Output the (x, y) coordinate of the center of the cell containing the given text.  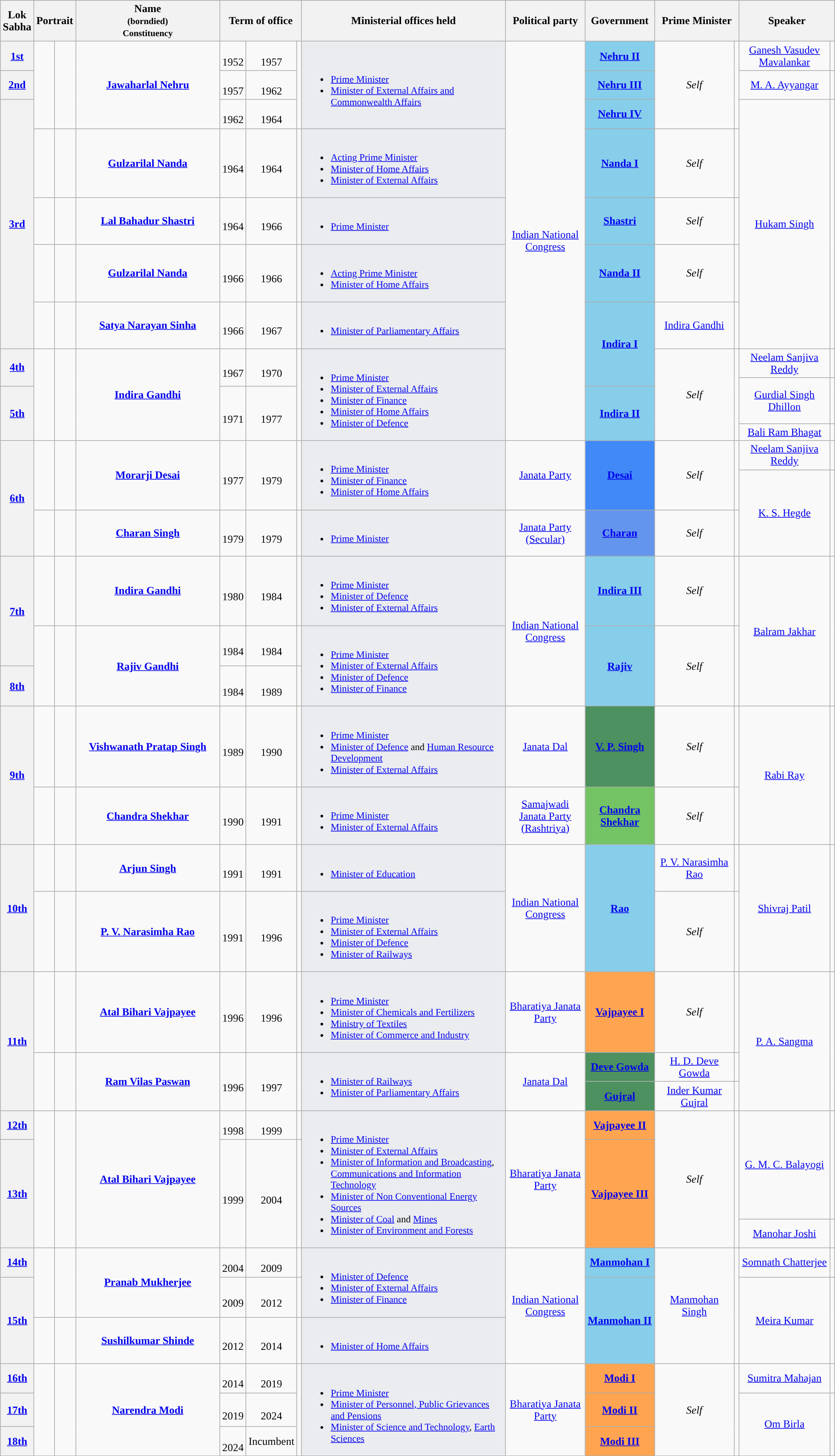
Arjun Singh (148, 868)
Samajwadi Janata Party (Rashtriya) (545, 816)
Modi II (620, 1410)
Sushilkumar Shinde (148, 1341)
Om Birla (784, 1424)
Minister of Defence Minister of External Affairs Minister of Finance (403, 1283)
Prime MinisterMinister of External Affairs Minister of Defence Minister of Finance (403, 666)
Prime MinisterMinister of Personnel, Public Grievances and PensionsMinister of Science and Technology, Earth Sciences (403, 1410)
Ganesh Vasudev Mavalankar (784, 56)
17th (17, 1410)
12th (17, 1125)
Prime MinisterMinister of External Affairs and Commonwealth Affairs (403, 85)
Desai (620, 475)
1997 (272, 1081)
Gurdial Singh Dhillon (784, 400)
Rajiv (620, 666)
K. S. Hegde (784, 513)
Speaker (787, 21)
LokSabha (17, 21)
Modi III (620, 1441)
Prime MinisterMinister of Finance Minister of Home Affairs (403, 475)
14th (17, 1263)
Acting Prime MinisterMinister of Home Affairs (403, 273)
Janata Party (545, 475)
1970 (272, 367)
15th (17, 1321)
Manohar Joshi (784, 1233)
Manmohan I (620, 1263)
Indira III (620, 591)
H. D. Deve Gowda (694, 1067)
Vajpayee II (620, 1125)
Charan (620, 533)
9th (17, 776)
Vajpayee I (620, 1012)
16th (17, 1378)
Indira I (620, 344)
Balram Jakhar (784, 631)
Prime MinisterMinister of External Affairs Minister of Defence Minister of Railways (403, 932)
Meira Kumar (784, 1321)
Vishwanath Pratap Singh (148, 747)
Pranab Mukherjee (148, 1283)
Indira II (620, 413)
Minister of Parliamentary Affairs (403, 325)
11th (17, 1041)
Shastri (620, 221)
V. P. Singh (620, 747)
Ministerial offices held (403, 21)
Incumbent (272, 1441)
Deve Gowda (620, 1067)
Satya Narayan Sinha (148, 325)
13th (17, 1193)
3rd (17, 224)
Manmohan Singh (694, 1306)
Bali Ram Bhagat (784, 432)
Lal Bahadur Shastri (148, 221)
Minister of Home Affairs (403, 1341)
5th (17, 413)
Jawaharlal Nehru (148, 85)
6th (17, 499)
Rajiv Gandhi (148, 666)
Term of office (261, 21)
1998 (233, 1125)
Name(borndied)Constituency (148, 21)
Vajpayee III (620, 1193)
Nehru III (620, 85)
G. M. C. Balayogi (784, 1165)
Sumitra Mahajan (784, 1378)
Ram Vilas Paswan (148, 1081)
7th (17, 611)
Manmohan II (620, 1321)
2nd (17, 85)
Nehru IV (620, 114)
Minister of Education (403, 868)
Political party (545, 21)
Somnath Chatterjee (784, 1263)
Nehru II (620, 56)
Gujral (620, 1096)
P. A. Sangma (784, 1041)
1980 (233, 591)
Portrait (55, 21)
Minister of RailwaysMinister of Parliamentary Affairs (403, 1081)
1971 (233, 413)
Morarji Desai (148, 475)
Nanda II (620, 273)
Hukam Singh (784, 224)
Janata Party (Secular) (545, 533)
Prime MinisterMinister of External Affairs Minister of Finance Minister of Home Affairs Minister of Defence (403, 395)
Prime MinisterMinister of External Affairs (403, 816)
Acting Prime MinisterMinister of Home AffairsMinister of External Affairs (403, 163)
1952 (233, 56)
Modi I (620, 1378)
Inder Kumar Gujral (694, 1096)
Charan Singh (148, 533)
M. A. Ayyangar (784, 85)
8th (17, 686)
Rabi Ray (784, 776)
Government (620, 21)
4th (17, 367)
Rao (620, 908)
Narendra Modi (148, 1410)
10th (17, 908)
Prime MinisterMinister of Defence Minister of External Affairs (403, 591)
1st (17, 56)
Prime MinisterMinister of Chemicals and FertilizersMinistry of TextilesMinister of Commerce and Industry (403, 1012)
Shivraj Patil (784, 908)
18th (17, 1441)
Prime MinisterMinister of Defence and Human Resource DevelopmentMinister of External Affairs (403, 747)
Nanda I (620, 163)
